Provide the (x, y) coordinate of the cell's center where the given text is located.  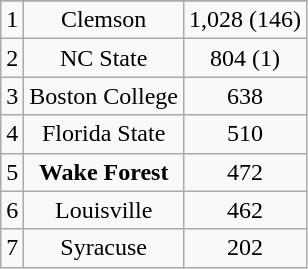
638 (246, 96)
804 (1) (246, 58)
Syracuse (104, 248)
NC State (104, 58)
462 (246, 210)
Boston College (104, 96)
4 (12, 134)
1,028 (146) (246, 20)
202 (246, 248)
3 (12, 96)
510 (246, 134)
7 (12, 248)
Louisville (104, 210)
5 (12, 172)
472 (246, 172)
6 (12, 210)
1 (12, 20)
2 (12, 58)
Clemson (104, 20)
Florida State (104, 134)
Wake Forest (104, 172)
